Determine the [X, Y] coordinate at the center of the cell enclosing the given text.  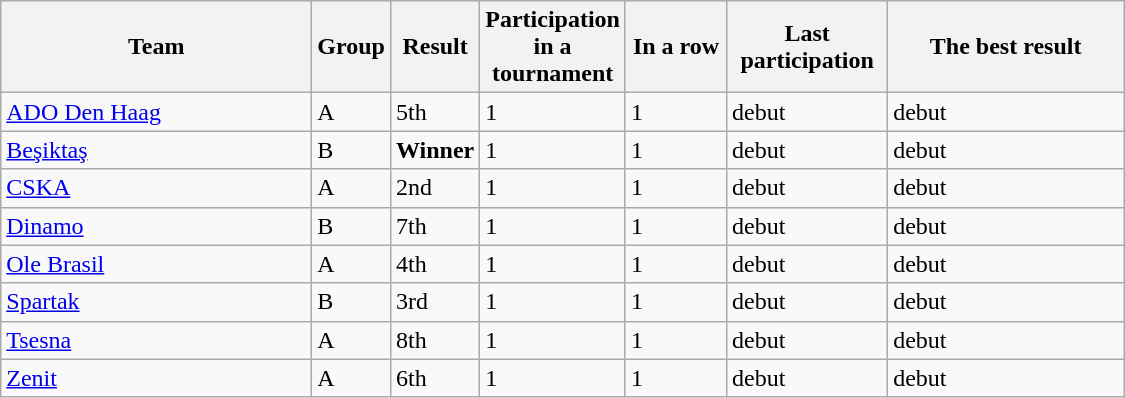
4th [434, 264]
Group [352, 47]
Spartak [156, 302]
6th [434, 378]
2nd [434, 188]
3rd [434, 302]
Winner [434, 150]
Last participation [808, 47]
А [352, 378]
ADO Den Haag [156, 112]
CSKA [156, 188]
7th [434, 226]
Result [434, 47]
В [352, 150]
In a row [676, 47]
8th [434, 340]
Beşiktaş [156, 150]
Ole Brasil [156, 264]
The best result [1006, 47]
Team [156, 47]
5th [434, 112]
Tsesna [156, 340]
Participation in a tournament [553, 47]
Zenit [156, 378]
Dinamo [156, 226]
